From the cell containing the given text, extract its center point as [x, y] coordinate. 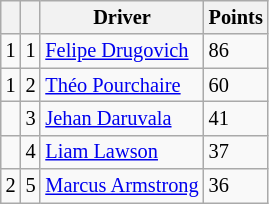
37 [236, 152]
86 [236, 51]
36 [236, 186]
Liam Lawson [122, 152]
3 [31, 118]
41 [236, 118]
4 [31, 152]
Points [236, 17]
Théo Pourchaire [122, 85]
Marcus Armstrong [122, 186]
Jehan Daruvala [122, 118]
60 [236, 85]
Driver [122, 17]
5 [31, 186]
Felipe Drugovich [122, 51]
